Extract the (x, y) coordinate from the center of the cell holding the provided text.  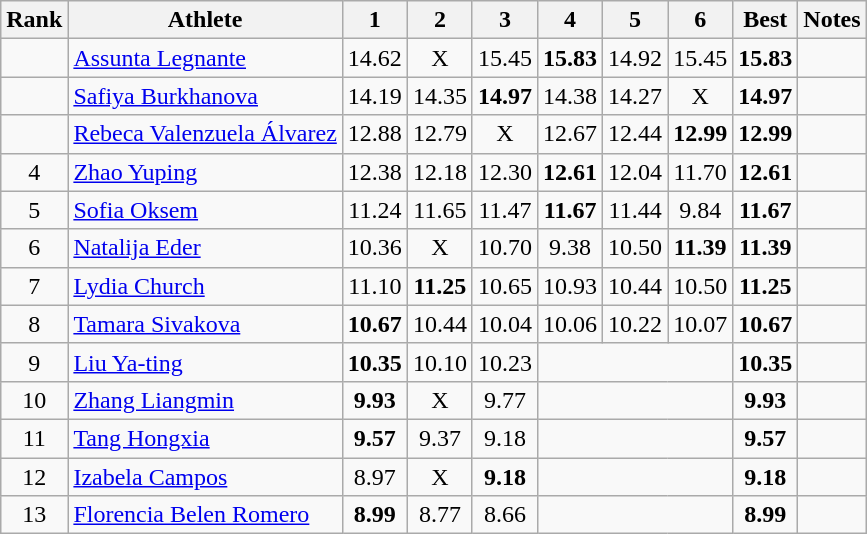
9 (34, 362)
1 (374, 20)
Tang Hongxia (205, 438)
10.23 (504, 362)
12.38 (374, 172)
Athlete (205, 20)
2 (440, 20)
12.30 (504, 172)
14.35 (440, 96)
11.10 (374, 286)
Assunta Legnante (205, 58)
14.92 (636, 58)
9.77 (504, 400)
11.44 (636, 210)
7 (34, 286)
3 (504, 20)
13 (34, 515)
12.79 (440, 134)
10.36 (374, 248)
Rebeca Valenzuela Álvarez (205, 134)
14.27 (636, 96)
10 (34, 400)
12.67 (570, 134)
Rank (34, 20)
Natalija Eder (205, 248)
Sofia Oksem (205, 210)
10.65 (504, 286)
14.62 (374, 58)
8 (34, 324)
12.18 (440, 172)
10.70 (504, 248)
8.97 (374, 477)
14.19 (374, 96)
9.38 (570, 248)
10.06 (570, 324)
Liu Ya-ting (205, 362)
Izabela Campos (205, 477)
12.44 (636, 134)
11.47 (504, 210)
11.65 (440, 210)
9.84 (700, 210)
Best (766, 20)
11 (34, 438)
12 (34, 477)
8.77 (440, 515)
11.24 (374, 210)
Tamara Sivakova (205, 324)
11.70 (700, 172)
Notes (832, 20)
12.04 (636, 172)
8.66 (504, 515)
14.38 (570, 96)
10.07 (700, 324)
Zhao Yuping (205, 172)
Florencia Belen Romero (205, 515)
10.10 (440, 362)
Zhang Liangmin (205, 400)
10.22 (636, 324)
Safiya Burkhanova (205, 96)
10.93 (570, 286)
Lydia Church (205, 286)
10.04 (504, 324)
12.88 (374, 134)
9.37 (440, 438)
